Find where the given text appears and provide that cell's center as [X, Y] coordinate. 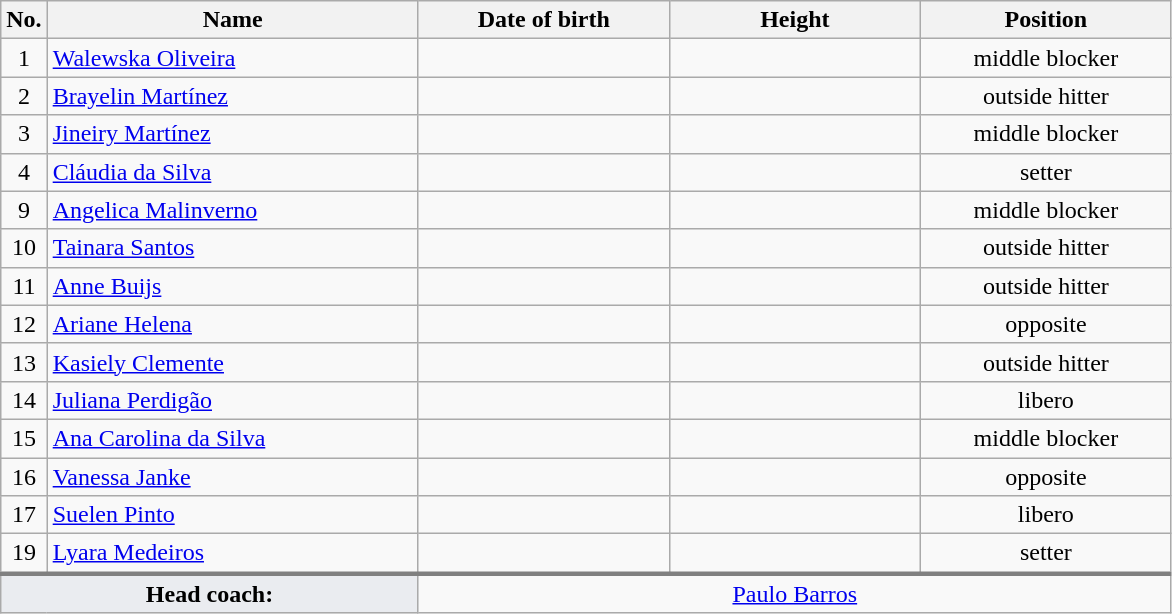
Walewska Oliveira [232, 58]
Angelica Malinverno [232, 210]
1 [24, 58]
Height [794, 20]
Kasiely Clemente [232, 362]
13 [24, 362]
Juliana Perdigão [232, 400]
Suelen Pinto [232, 515]
3 [24, 134]
10 [24, 248]
11 [24, 286]
15 [24, 438]
Brayelin Martínez [232, 96]
Vanessa Janke [232, 477]
Head coach: [210, 593]
12 [24, 324]
Name [232, 20]
Ana Carolina da Silva [232, 438]
14 [24, 400]
19 [24, 554]
No. [24, 20]
Lyara Medeiros [232, 554]
Cláudia da Silva [232, 172]
Tainara Santos [232, 248]
16 [24, 477]
Date of birth [544, 20]
Ariane Helena [232, 324]
4 [24, 172]
Position [1046, 20]
Jineiry Martínez [232, 134]
2 [24, 96]
Paulo Barros [794, 593]
17 [24, 515]
Anne Buijs [232, 286]
9 [24, 210]
